Identify which cell holds the provided text, then report its (X, Y) central coordinate. 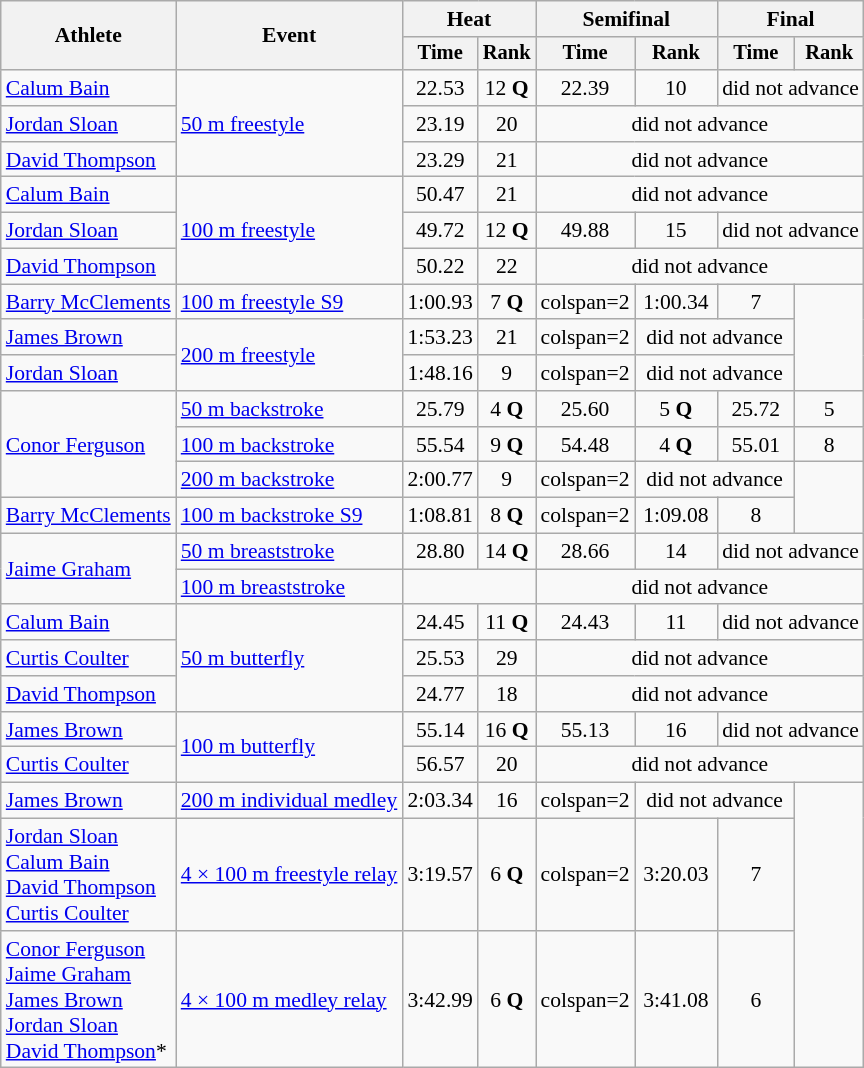
50 m breaststroke (290, 552)
29 (507, 658)
5 Q (676, 409)
4 × 100 m freestyle relay (290, 875)
Jaime Graham (88, 570)
16 Q (507, 730)
22 (507, 267)
100 m freestyle (290, 230)
3:19.57 (440, 875)
100 m backstroke S9 (290, 516)
24.43 (586, 623)
14 Q (507, 552)
6 Q (507, 875)
50 m backstroke (290, 409)
50.22 (440, 267)
200 m backstroke (290, 480)
28.80 (440, 552)
10 (676, 88)
1:48.16 (440, 373)
55.01 (756, 445)
14 (676, 552)
15 (676, 231)
22.53 (440, 88)
1:53.23 (440, 338)
49.88 (586, 231)
49.72 (440, 231)
28.66 (586, 552)
200 m individual medley (290, 801)
50 m butterfly (290, 658)
55.13 (586, 730)
Final (790, 19)
50 m freestyle (290, 124)
1:00.93 (440, 302)
2:03.34 (440, 801)
8 Q (507, 516)
56.57 (440, 765)
100 m butterfly (290, 748)
100 m breaststroke (290, 587)
55.54 (440, 445)
1:09.08 (676, 516)
25.72 (756, 409)
23.29 (440, 160)
Semifinal (627, 19)
1:00.34 (676, 302)
1:08.81 (440, 516)
2:00.77 (440, 480)
100 m freestyle S9 (290, 302)
200 m freestyle (290, 356)
7 Q (507, 302)
11 Q (507, 623)
25.53 (440, 658)
Conor Ferguson (88, 444)
Athlete (88, 36)
25.60 (586, 409)
25.79 (440, 409)
11 (676, 623)
54.48 (586, 445)
Heat (468, 19)
100 m backstroke (290, 445)
55.14 (440, 730)
24.45 (440, 623)
Event (290, 36)
5 (830, 409)
3:20.03 (676, 875)
Jordan SloanCalum BainDavid ThompsonCurtis Coulter (88, 875)
22.39 (586, 88)
18 (507, 694)
9 Q (507, 445)
50.47 (440, 195)
23.19 (440, 124)
24.77 (440, 694)
